Extract the (x, y) coordinate from the center of the cell holding the provided text.  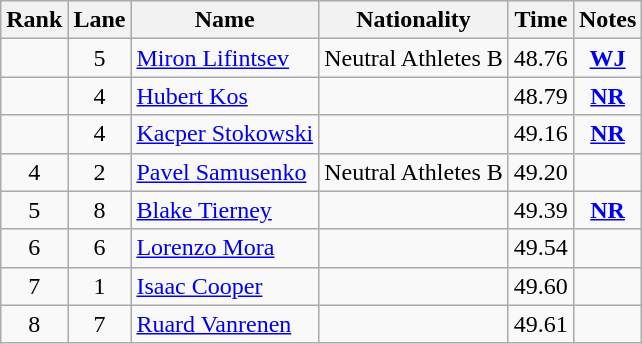
49.39 (540, 210)
Miron Lifintsev (225, 58)
1 (100, 286)
2 (100, 172)
Notes (607, 20)
Pavel Samusenko (225, 172)
Nationality (414, 20)
Lane (100, 20)
49.61 (540, 324)
Hubert Kos (225, 96)
Blake Tierney (225, 210)
Isaac Cooper (225, 286)
48.76 (540, 58)
48.79 (540, 96)
Rank (34, 20)
49.54 (540, 248)
Time (540, 20)
49.20 (540, 172)
Ruard Vanrenen (225, 324)
WJ (607, 58)
49.60 (540, 286)
Kacper Stokowski (225, 134)
49.16 (540, 134)
Lorenzo Mora (225, 248)
Name (225, 20)
